Return the (x, y) coordinate for the center point of the cell that contains the specified text.  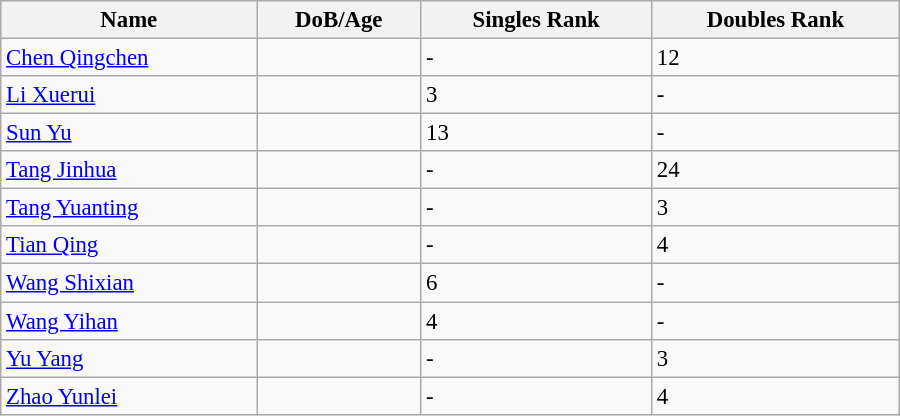
Tang Jinhua (129, 170)
Zhao Yunlei (129, 396)
DoB/Age (339, 20)
Yu Yang (129, 358)
6 (536, 283)
12 (776, 58)
Wang Yihan (129, 321)
Tian Qing (129, 245)
Sun Yu (129, 133)
Wang Shixian (129, 283)
24 (776, 170)
Li Xuerui (129, 95)
13 (536, 133)
Name (129, 20)
Singles Rank (536, 20)
Chen Qingchen (129, 58)
Tang Yuanting (129, 208)
Doubles Rank (776, 20)
